From the cell containing the given text, extract its center point as [x, y] coordinate. 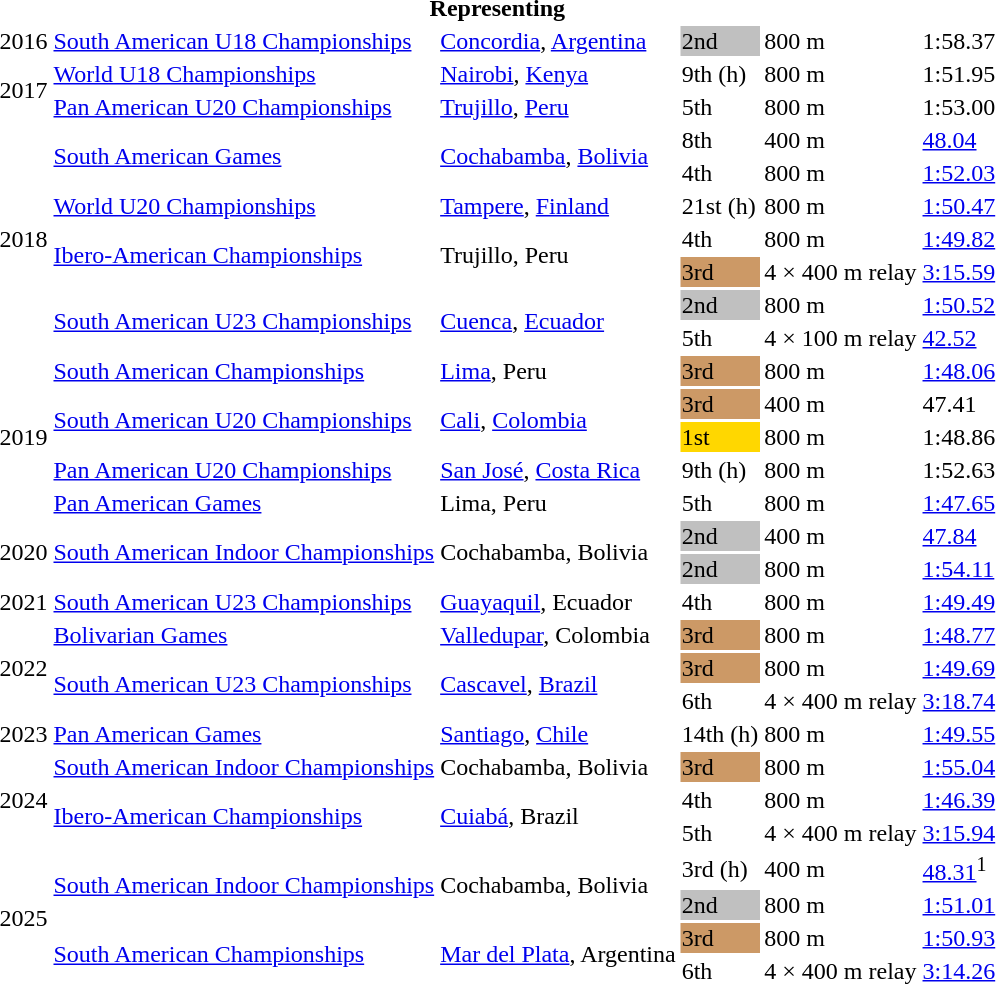
World U18 Championships [244, 74]
Cascavel, Brazil [558, 684]
8th [720, 140]
21st (h) [720, 206]
San José, Costa Rica [558, 470]
World U20 Championships [244, 206]
Nairobi, Kenya [558, 74]
South American Championships [244, 371]
6th [720, 701]
Cuenca, Ecuador [558, 322]
South American U18 Championships [244, 41]
Cuiabá, Brazil [558, 816]
4 × 100 m relay [840, 338]
Guayaquil, Ecuador [558, 602]
3rd (h) [720, 869]
South American Games [244, 156]
Tampere, Finland [558, 206]
1st [720, 437]
Valledupar, Colombia [558, 635]
14th (h) [720, 734]
South American U20 Championships [244, 420]
Bolivarian Games [244, 635]
Cali, Colombia [558, 420]
Concordia, Argentina [558, 41]
Santiago, Chile [558, 734]
